Capture the cell that displays the provided text and extract its [X, Y] central coordinate. 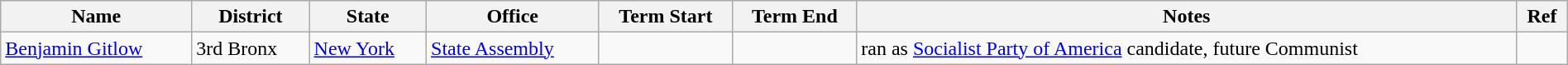
Benjamin Gitlow [96, 48]
Ref [1542, 17]
Office [513, 17]
District [251, 17]
Term Start [666, 17]
State Assembly [513, 48]
Name [96, 17]
Term End [795, 17]
New York [367, 48]
3rd Bronx [251, 48]
Notes [1187, 17]
State [367, 17]
ran as Socialist Party of America candidate, future Communist [1187, 48]
